Output the [x, y] coordinate of the center of the cell containing the given text.  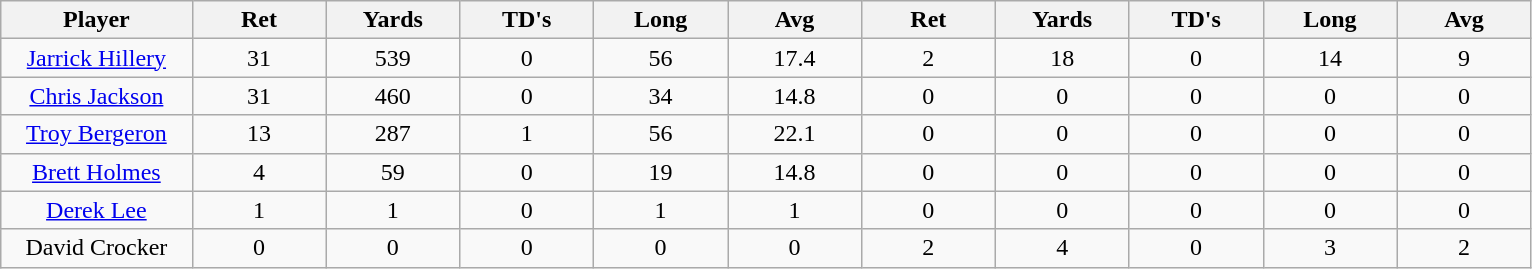
Troy Bergeron [96, 134]
460 [393, 96]
287 [393, 134]
59 [393, 172]
Jarrick Hillery [96, 58]
9 [1464, 58]
13 [259, 134]
19 [661, 172]
22.1 [795, 134]
3 [1330, 248]
14 [1330, 58]
Derek Lee [96, 210]
34 [661, 96]
17.4 [795, 58]
David Crocker [96, 248]
539 [393, 58]
Chris Jackson [96, 96]
18 [1062, 58]
Brett Holmes [96, 172]
Player [96, 20]
